Return the [X, Y] coordinate for the center point of the cell that contains the specified text.  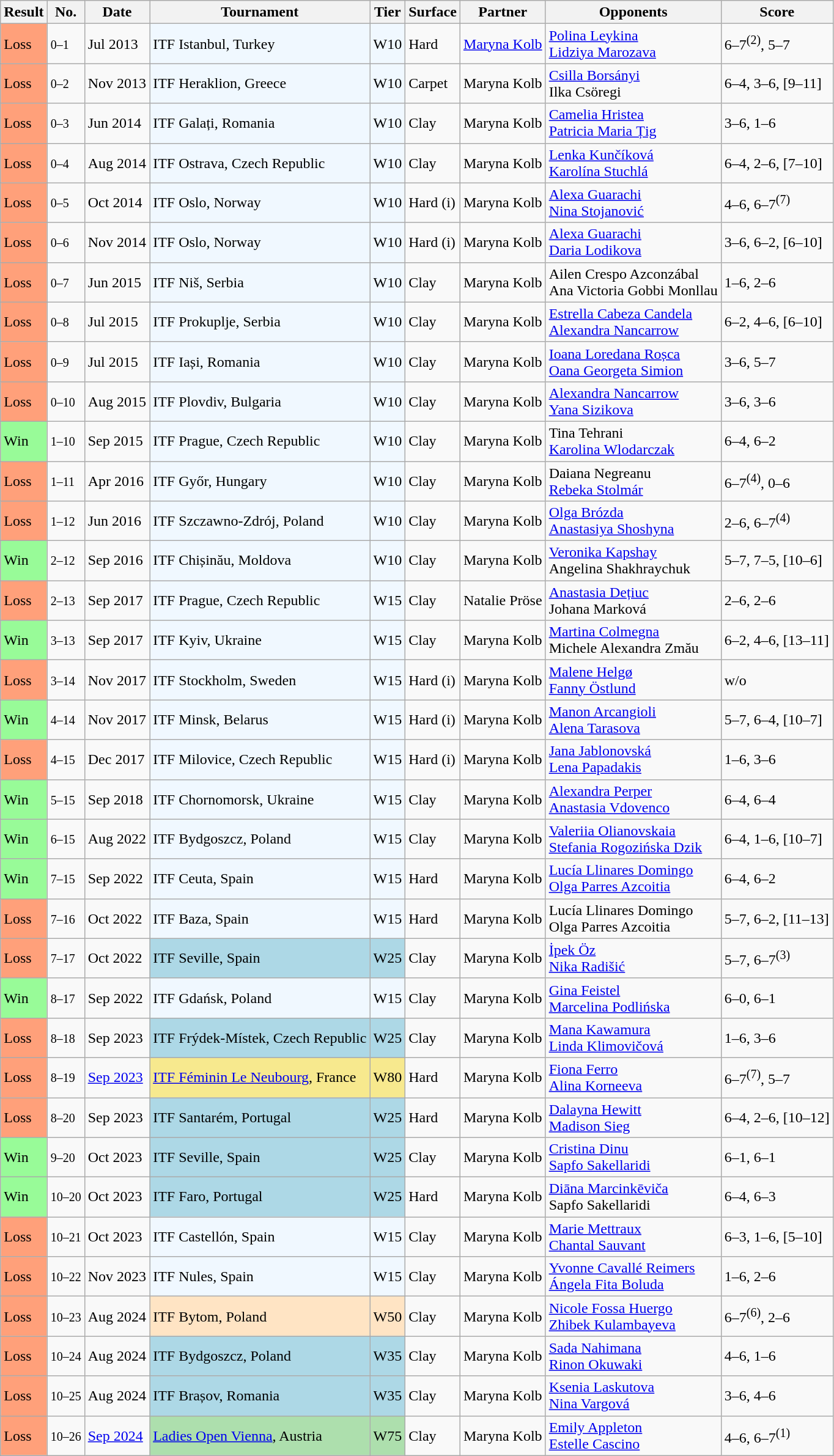
Anastasia Dețiuc Johana Marková [633, 600]
Alexandra Nancarrow Yana Sizikova [633, 401]
7–15 [66, 879]
ITF Frýdek-Místek, Czech Republic [260, 1038]
0–1 [66, 44]
Date [117, 12]
Result [24, 12]
Lenka Kunčíková Karolína Stuchlá [633, 163]
Sep 2015 [117, 441]
6–4, 2–6, [10–12] [777, 1117]
6–7(2), 5–7 [777, 44]
0–7 [66, 282]
0–2 [66, 83]
W50 [388, 1317]
6–4, 6–3 [777, 1197]
Tina Tehrani Karolina Wlodarczak [633, 441]
Nov 2013 [117, 83]
6–4, 2–6, [7–10] [777, 163]
Polina Leykina Lidziya Marozava [633, 44]
ITF Chornomorsk, Ukraine [260, 800]
0–10 [66, 401]
ITF Baza, Spain [260, 918]
Alexandra Perper Anastasia Vdovenco [633, 800]
ITF Prokuplje, Serbia [260, 322]
ITF Istanbul, Turkey [260, 44]
ITF Kyiv, Ukraine [260, 641]
Surface [433, 12]
6–1, 6–1 [777, 1158]
Sep 2018 [117, 800]
10–20 [66, 1197]
8–17 [66, 998]
1–12 [66, 521]
Ksenia Laskutova Nina Vargová [633, 1396]
Veronika Kapshay Angelina Shakhraychuk [633, 561]
5–15 [66, 800]
0–5 [66, 203]
Opponents [633, 12]
Oct 2014 [117, 203]
Gina Feistel Marcelina Podlińska [633, 998]
6–3, 1–6, [5–10] [777, 1237]
Dalayna Hewitt Madison Sieg [633, 1117]
10–24 [66, 1356]
0–6 [66, 242]
Martina Colmegna Michele Alexandra Zmău [633, 641]
Ioana Loredana Roșca Oana Georgeta Simion [633, 362]
Cristina Dinu Sapfo Sakellaridi [633, 1158]
5–7, 6–7(3) [777, 958]
3–6, 4–6 [777, 1396]
ITF Santarém, Portugal [260, 1117]
Daiana Negreanu Rebeka Stolmár [633, 480]
9–20 [66, 1158]
ITF Castellón, Spain [260, 1237]
ITF Faro, Portugal [260, 1197]
5–7, 7–5, [10–6] [777, 561]
Manon Arcangioli Alena Tarasova [633, 720]
6–4, 1–6, [10–7] [777, 839]
10–23 [66, 1317]
Natalie Pröse [503, 600]
Fiona Ferro Alina Korneeva [633, 1077]
Jun 2014 [117, 123]
Alexa Guarachi Daria Lodikova [633, 242]
Score [777, 12]
Malene Helgø Fanny Östlund [633, 680]
ITF Nules, Spain [260, 1276]
ITF Milovice, Czech Republic [260, 759]
W75 [388, 1435]
8–18 [66, 1038]
ITF Iași, Romania [260, 362]
ITF Plovdiv, Bulgaria [260, 401]
3–14 [66, 680]
Partner [503, 12]
Sep 2016 [117, 561]
Nicole Fossa Huergo Zhibek Kulambayeva [633, 1317]
7–16 [66, 918]
6–4, 6–4 [777, 800]
Jul 2013 [117, 44]
Valeriia Olianovskaia Stefania Rogozińska Dzik [633, 839]
Mana Kawamura Linda Klimovičová [633, 1038]
ITF Féminin Le Neubourg, France [260, 1077]
ITF Stockholm, Sweden [260, 680]
3–6, 6–2, [6–10] [777, 242]
6–15 [66, 839]
İpek Öz Nika Radišić [633, 958]
Jun 2015 [117, 282]
Estrella Cabeza Candela Alexandra Nancarrow [633, 322]
Nov 2023 [117, 1276]
Aug 2022 [117, 839]
ITF Szczawno-Zdrój, Poland [260, 521]
Nov 2014 [117, 242]
2–6, 2–6 [777, 600]
6–7(4), 0–6 [777, 480]
8–20 [66, 1117]
2–12 [66, 561]
1–10 [66, 441]
3–6, 5–7 [777, 362]
1–11 [66, 480]
Alexa Guarachi Nina Stojanović [633, 203]
0–3 [66, 123]
ITF Brașov, Romania [260, 1396]
Aug 2014 [117, 163]
3–6, 1–6 [777, 123]
10–26 [66, 1435]
Apr 2016 [117, 480]
4–14 [66, 720]
6–7(6), 2–6 [777, 1317]
0–8 [66, 322]
ITF Ceuta, Spain [260, 879]
No. [66, 12]
w/o [777, 680]
ITF Ostrava, Czech Republic [260, 163]
7–17 [66, 958]
ITF Heraklion, Greece [260, 83]
ITF Minsk, Belarus [260, 720]
2–13 [66, 600]
Ailen Crespo Azconzábal Ana Victoria Gobbi Monllau [633, 282]
Jana Jablonovská Lena Papadakis [633, 759]
4–15 [66, 759]
Sada Nahimana Rinon Okuwaki [633, 1356]
Yvonne Cavallé Reimers Ángela Fita Boluda [633, 1276]
Marie Mettraux Chantal Sauvant [633, 1237]
Csilla Borsányi Ilka Csöregi [633, 83]
Ladies Open Vienna, Austria [260, 1435]
Tournament [260, 12]
ITF Galați, Romania [260, 123]
4–6, 6–7(7) [777, 203]
ITF Győr, Hungary [260, 480]
ITF Niš, Serbia [260, 282]
Diāna Marcinkēviča Sapfo Sakellaridi [633, 1197]
Sep 2024 [117, 1435]
6–2, 4–6, [6–10] [777, 322]
5–7, 6–2, [11–13] [777, 918]
ITF Bytom, Poland [260, 1317]
3–6, 3–6 [777, 401]
Tier [388, 12]
ITF Chișinău, Moldova [260, 561]
Carpet [433, 83]
4–6, 1–6 [777, 1356]
10–21 [66, 1237]
6–2, 4–6, [13–11] [777, 641]
W80 [388, 1077]
Jun 2016 [117, 521]
5–7, 6–4, [10–7] [777, 720]
Olga Brózda Anastasiya Shoshyna [633, 521]
6–0, 6–1 [777, 998]
10–22 [66, 1276]
4–6, 6–7(1) [777, 1435]
3–13 [66, 641]
10–25 [66, 1396]
8–19 [66, 1077]
6–7(7), 5–7 [777, 1077]
0–4 [66, 163]
Dec 2017 [117, 759]
6–4, 3–6, [9–11] [777, 83]
ITF Gdańsk, Poland [260, 998]
0–9 [66, 362]
2–6, 6–7(4) [777, 521]
Emily Appleton Estelle Cascino [633, 1435]
Aug 2015 [117, 401]
Camelia Hristea Patricia Maria Țig [633, 123]
